Extract the [x, y] coordinate from the center of the cell holding the provided text.  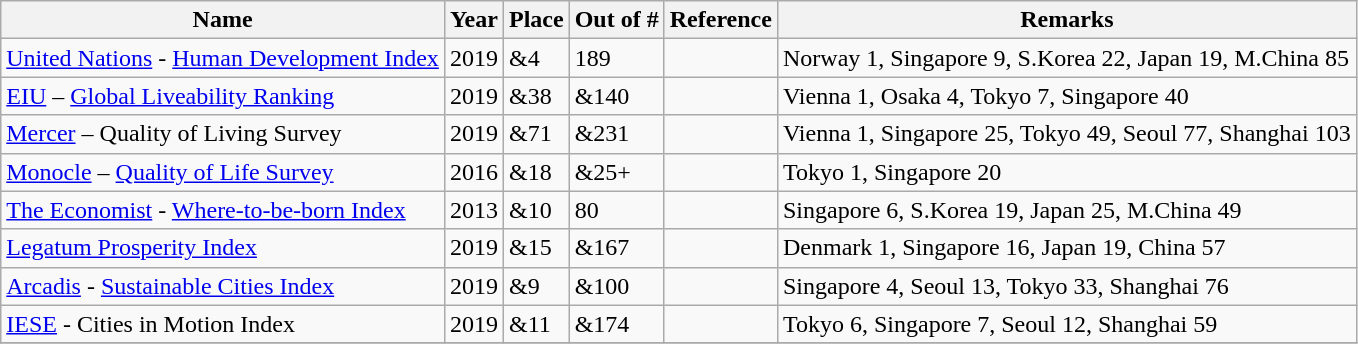
&174 [616, 324]
Vienna 1, Osaka 4, Tokyo 7, Singapore 40 [1066, 96]
Year [474, 20]
Legatum Prosperity Index [223, 248]
Singapore 4, Seoul 13, Tokyo 33, Shanghai 76 [1066, 286]
&71 [536, 134]
Mercer – Quality of Living Survey [223, 134]
Tokyo 6, Singapore 7, Seoul 12, Shanghai 59 [1066, 324]
Place [536, 20]
Singapore 6, S.Korea 19, Japan 25, M.China 49 [1066, 210]
Arcadis - Sustainable Cities Index [223, 286]
IESE - Cities in Motion Index [223, 324]
&167 [616, 248]
189 [616, 58]
&231 [616, 134]
&140 [616, 96]
&100 [616, 286]
The Economist - Where-to-be-born Index [223, 210]
&15 [536, 248]
2013 [474, 210]
EIU – Global Liveability Ranking [223, 96]
&18 [536, 172]
&11 [536, 324]
2016 [474, 172]
Monocle – Quality of Life Survey [223, 172]
&9 [536, 286]
80 [616, 210]
&10 [536, 210]
&25+ [616, 172]
&38 [536, 96]
Norway 1, Singapore 9, S.Korea 22, Japan 19, M.China 85 [1066, 58]
Out of # [616, 20]
Reference [720, 20]
Name [223, 20]
Tokyo 1, Singapore 20 [1066, 172]
Vienna 1, Singapore 25, Tokyo 49, Seoul 77, Shanghai 103 [1066, 134]
Denmark 1, Singapore 16, Japan 19, China 57 [1066, 248]
Remarks [1066, 20]
United Nations - Human Development Index [223, 58]
&4 [536, 58]
